Capture the cell that displays the provided text and extract its [x, y] central coordinate. 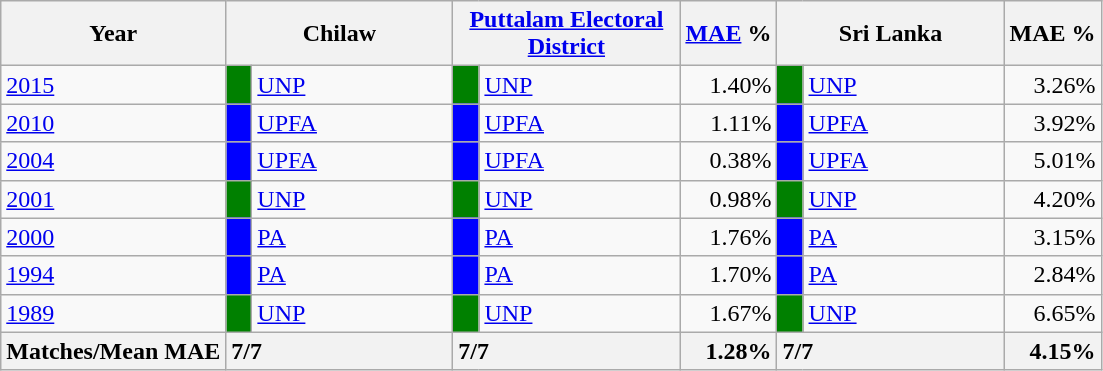
2015 [114, 85]
1994 [114, 275]
Year [114, 34]
Puttalam Electoral District [566, 34]
2010 [114, 123]
5.01% [1052, 161]
1.76% [728, 237]
3.15% [1052, 237]
2001 [114, 199]
2000 [114, 237]
0.38% [728, 161]
1.28% [728, 351]
Sri Lanka [890, 34]
3.92% [1052, 123]
Matches/Mean MAE [114, 351]
3.26% [1052, 85]
1989 [114, 313]
Chilaw [340, 34]
1.40% [728, 85]
6.65% [1052, 313]
1.67% [728, 313]
0.98% [728, 199]
2004 [114, 161]
4.15% [1052, 351]
2.84% [1052, 275]
1.70% [728, 275]
4.20% [1052, 199]
1.11% [728, 123]
